Search for the cell housing the specified text and yield its [x, y] center coordinate. 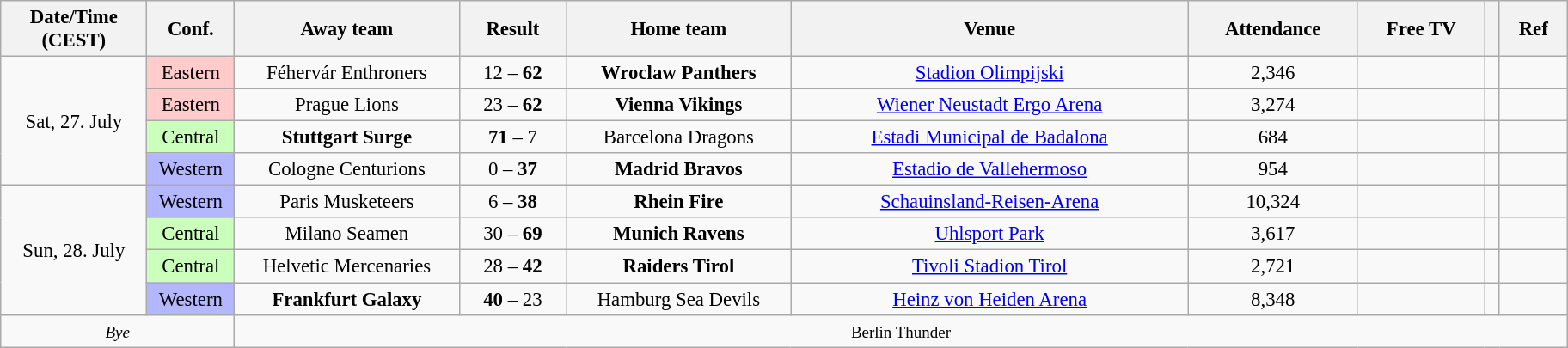
Munich Ravens [679, 235]
Date/Time (CEST) [74, 29]
Venue [989, 29]
Féhervár Enthroners [347, 73]
3,617 [1272, 235]
Estadi Municipal de Badalona [989, 137]
Tivoli Stadion Tirol [989, 266]
Helvetic Mercenaries [347, 266]
6 – 38 [512, 202]
Vienna Vikings [679, 105]
3,274 [1272, 105]
Frankfurt Galaxy [347, 299]
Estadio de Vallehermoso [989, 169]
71 – 7 [512, 137]
10,324 [1272, 202]
Bye [118, 331]
Ref [1534, 29]
Result [512, 29]
23 – 62 [512, 105]
Attendance [1272, 29]
Milano Seamen [347, 235]
Barcelona Dragons [679, 137]
8,348 [1272, 299]
Raiders Tirol [679, 266]
Stadion Olimpijski [989, 73]
2,346 [1272, 73]
40 – 23 [512, 299]
28 – 42 [512, 266]
954 [1272, 169]
0 – 37 [512, 169]
Madrid Bravos [679, 169]
684 [1272, 137]
Stuttgart Surge [347, 137]
Wiener Neustadt Ergo Arena [989, 105]
12 – 62 [512, 73]
30 – 69 [512, 235]
Uhlsport Park [989, 235]
Sat, 27. July [74, 121]
Prague Lions [347, 105]
Berlin Thunder [901, 331]
Free TV [1421, 29]
2,721 [1272, 266]
Sun, 28. July [74, 250]
Rhein Fire [679, 202]
Conf. [191, 29]
Home team [679, 29]
Paris Musketeers [347, 202]
Heinz von Heiden Arena [989, 299]
Away team [347, 29]
Wroclaw Panthers [679, 73]
Hamburg Sea Devils [679, 299]
Cologne Centurions [347, 169]
Schauinsland-Reisen-Arena [989, 202]
